Search for the cell housing the specified text and yield its (X, Y) center coordinate. 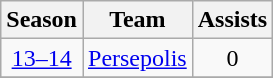
0 (232, 58)
Season (42, 20)
Persepolis (137, 58)
Assists (232, 20)
Team (137, 20)
13–14 (42, 58)
